Capture the cell that displays the provided text and extract its [x, y] central coordinate. 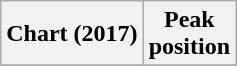
Chart (2017) [72, 34]
Peak position [189, 34]
